Search for the cell housing the specified text and yield its [X, Y] center coordinate. 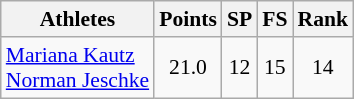
FS [274, 19]
Athletes [78, 19]
Points [188, 19]
15 [274, 68]
SP [240, 19]
14 [322, 68]
Mariana KautzNorman Jeschke [78, 68]
21.0 [188, 68]
Rank [322, 19]
12 [240, 68]
